Capture the cell that displays the provided text and extract its (x, y) central coordinate. 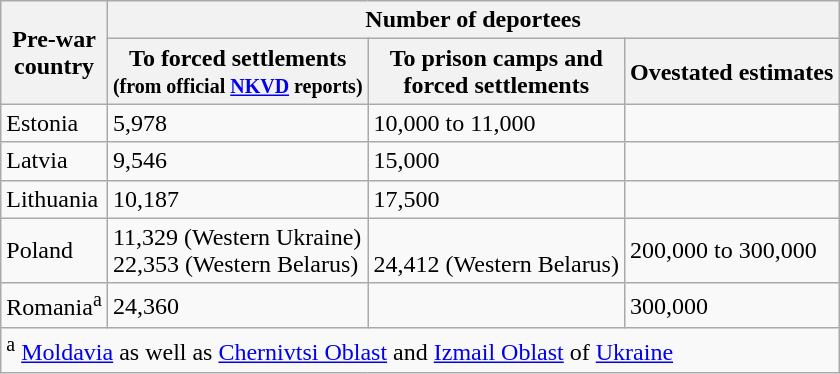
9,546 (238, 161)
5,978 (238, 123)
17,500 (496, 199)
Ovestated estimates (731, 72)
Estonia (54, 123)
Poland (54, 250)
Latvia (54, 161)
15,000 (496, 161)
24,412 (Western Belarus) (496, 250)
Lithuania (54, 199)
Romaniaa (54, 306)
Number of deportees (472, 20)
a Moldavia as well as Chernivtsi Oblast and Izmail Oblast of Ukraine (420, 350)
24,360 (238, 306)
200,000 to 300,000 (731, 250)
To prison camps and forced settlements (496, 72)
To forced settlements(from official NKVD reports) (238, 72)
11,329 (Western Ukraine) 22,353 (Western Belarus) (238, 250)
10,000 to 11,000 (496, 123)
Pre-war country (54, 52)
10,187 (238, 199)
300,000 (731, 306)
